Find where the given text appears and provide that cell's center as [X, Y] coordinate. 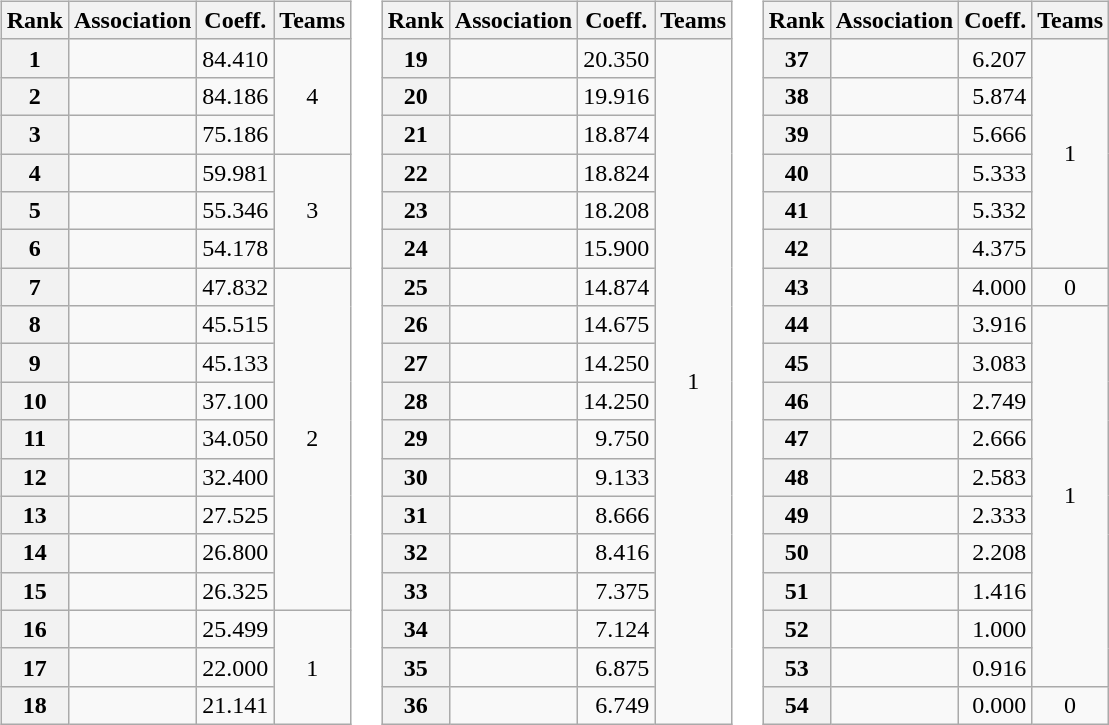
20 [416, 96]
28 [416, 401]
84.410 [236, 58]
41 [796, 211]
15 [34, 591]
33 [416, 591]
59.981 [236, 173]
22.000 [236, 667]
2.333 [996, 515]
5 [34, 211]
49 [796, 515]
0.000 [996, 705]
84.186 [236, 96]
29 [416, 439]
40 [796, 173]
44 [796, 325]
35 [416, 667]
50 [796, 553]
9.750 [616, 439]
25 [416, 287]
6.749 [616, 705]
31 [416, 515]
26 [416, 325]
20.350 [616, 58]
13 [34, 515]
18.208 [616, 211]
42 [796, 249]
4.000 [996, 287]
7 [34, 287]
38 [796, 96]
5.332 [996, 211]
45.515 [236, 325]
54.178 [236, 249]
32.400 [236, 477]
43 [796, 287]
9 [34, 363]
2.208 [996, 553]
27 [416, 363]
55.346 [236, 211]
52 [796, 629]
14.675 [616, 325]
7.124 [616, 629]
2.583 [996, 477]
45 [796, 363]
48 [796, 477]
53 [796, 667]
39 [796, 134]
12 [34, 477]
3.083 [996, 363]
7.375 [616, 591]
21.141 [236, 705]
16 [34, 629]
2.666 [996, 439]
34.050 [236, 439]
32 [416, 553]
34 [416, 629]
14 [34, 553]
17 [34, 667]
11 [34, 439]
18.824 [616, 173]
5.333 [996, 173]
9.133 [616, 477]
47 [796, 439]
0.916 [996, 667]
2.749 [996, 401]
25.499 [236, 629]
27.525 [236, 515]
22 [416, 173]
51 [796, 591]
6.875 [616, 667]
4.375 [996, 249]
8 [34, 325]
19 [416, 58]
47.832 [236, 287]
75.186 [236, 134]
24 [416, 249]
37 [796, 58]
15.900 [616, 249]
10 [34, 401]
18 [34, 705]
3.916 [996, 325]
5.666 [996, 134]
54 [796, 705]
1.416 [996, 591]
26.800 [236, 553]
19.916 [616, 96]
37.100 [236, 401]
36 [416, 705]
5.874 [996, 96]
14.874 [616, 287]
1.000 [996, 629]
23 [416, 211]
6 [34, 249]
30 [416, 477]
45.133 [236, 363]
46 [796, 401]
26.325 [236, 591]
8.416 [616, 553]
18.874 [616, 134]
6.207 [996, 58]
8.666 [616, 515]
21 [416, 134]
